Capture the cell that displays the provided text and extract its [x, y] central coordinate. 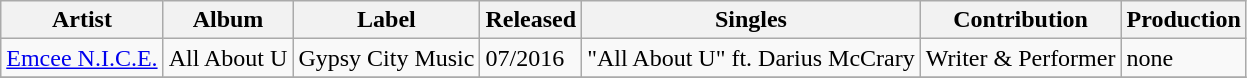
Singles [752, 20]
Contribution [1020, 20]
Album [228, 20]
Production [1184, 20]
All About U [228, 58]
Released [531, 20]
07/2016 [531, 58]
Writer & Performer [1020, 58]
none [1184, 58]
Emcee N.I.C.E. [82, 58]
"All About U" ft. Darius McCrary [752, 58]
Artist [82, 20]
Label [386, 20]
Gypsy City Music [386, 58]
